Output the (X, Y) coordinate of the center of the cell containing the given text.  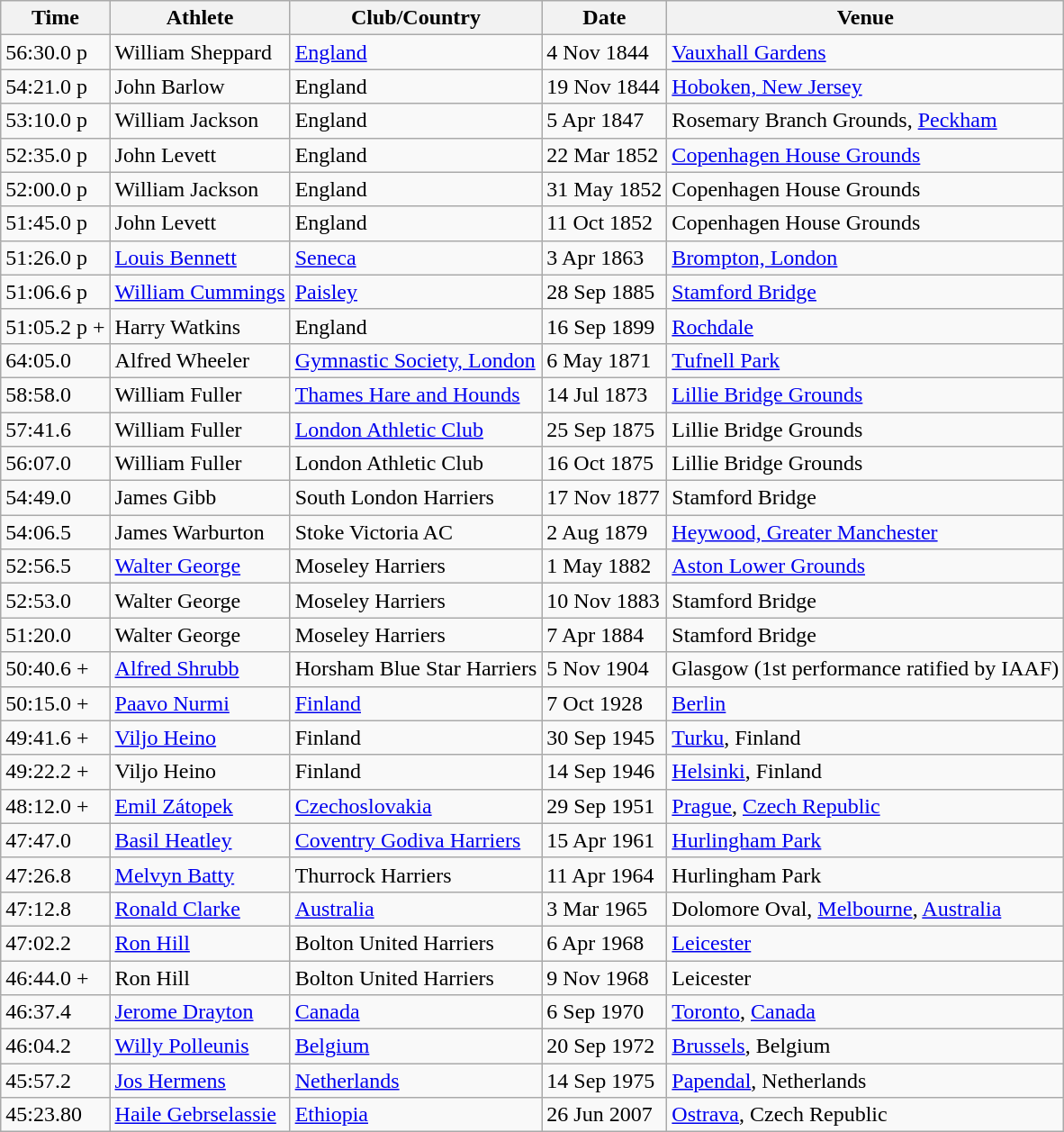
Venue (866, 18)
50:15.0 + (56, 703)
3 Mar 1965 (605, 909)
47:47.0 (56, 840)
50:40.6 + (56, 669)
46:04.2 (56, 1046)
Glasgow (1st performance ratified by IAAF) (866, 669)
52:35.0 p (56, 155)
Date (605, 18)
47:12.8 (56, 909)
Berlin (866, 703)
Time (56, 18)
64:05.0 (56, 360)
Tufnell Park (866, 360)
Brussels, Belgium (866, 1046)
Ostrava, Czech Republic (866, 1115)
5 Nov 1904 (605, 669)
47:26.8 (56, 874)
Jos Hermens (200, 1081)
54:21.0 p (56, 86)
56:07.0 (56, 464)
1 May 1882 (605, 566)
14 Sep 1946 (605, 772)
2 Aug 1879 (605, 532)
Ronald Clarke (200, 909)
51:05.2 p + (56, 326)
11 Oct 1852 (605, 223)
53:10.0 p (56, 121)
19 Nov 1844 (605, 86)
22 Mar 1852 (605, 155)
52:53.0 (56, 601)
Alfred Wheeler (200, 360)
9 Nov 1968 (605, 977)
Rochdale (866, 326)
15 Apr 1961 (605, 840)
51:45.0 p (56, 223)
Belgium (416, 1046)
Louis Bennett (200, 258)
South London Harriers (416, 498)
Melvyn Batty (200, 874)
31 May 1852 (605, 189)
47:02.2 (56, 943)
Haile Gebrselassie (200, 1115)
Dolomore Oval, Melbourne, Australia (866, 909)
Brompton, London (866, 258)
14 Jul 1873 (605, 394)
Willy Polleunis (200, 1046)
52:00.0 p (56, 189)
James Gibb (200, 498)
16 Sep 1899 (605, 326)
Toronto, Canada (866, 1012)
Seneca (416, 258)
Stoke Victoria AC (416, 532)
Netherlands (416, 1081)
52:56.5 (56, 566)
Coventry Godiva Harriers (416, 840)
6 Sep 1970 (605, 1012)
26 Jun 2007 (605, 1115)
30 Sep 1945 (605, 738)
46:37.4 (56, 1012)
Rosemary Branch Grounds, Peckham (866, 121)
Vauxhall Gardens (866, 52)
Australia (416, 909)
29 Sep 1951 (605, 806)
Alfred Shrubb (200, 669)
Club/Country (416, 18)
45:23.80 (56, 1115)
Ethiopia (416, 1115)
Emil Zátopek (200, 806)
Horsham Blue Star Harriers (416, 669)
Harry Watkins (200, 326)
14 Sep 1975 (605, 1081)
51:06.6 p (56, 292)
49:41.6 + (56, 738)
5 Apr 1847 (605, 121)
28 Sep 1885 (605, 292)
7 Apr 1884 (605, 635)
56:30.0 p (56, 52)
Canada (416, 1012)
48:12.0 + (56, 806)
4 Nov 1844 (605, 52)
45:57.2 (56, 1081)
Basil Heatley (200, 840)
Helsinki, Finland (866, 772)
7 Oct 1928 (605, 703)
17 Nov 1877 (605, 498)
57:41.6 (56, 430)
20 Sep 1972 (605, 1046)
16 Oct 1875 (605, 464)
51:26.0 p (56, 258)
Hoboken, New Jersey (866, 86)
10 Nov 1883 (605, 601)
Heywood, Greater Manchester (866, 532)
58:58.0 (56, 394)
Czechoslovakia (416, 806)
John Barlow (200, 86)
William Cummings (200, 292)
6 May 1871 (605, 360)
46:44.0 + (56, 977)
Paisley (416, 292)
54:49.0 (56, 498)
Turku, Finland (866, 738)
Gymnastic Society, London (416, 360)
11 Apr 1964 (605, 874)
Prague, Czech Republic (866, 806)
Thurrock Harriers (416, 874)
Papendal, Netherlands (866, 1081)
51:20.0 (56, 635)
Athlete (200, 18)
Paavo Nurmi (200, 703)
Jerome Drayton (200, 1012)
William Sheppard (200, 52)
49:22.2 + (56, 772)
Thames Hare and Hounds (416, 394)
James Warburton (200, 532)
Aston Lower Grounds (866, 566)
25 Sep 1875 (605, 430)
6 Apr 1968 (605, 943)
3 Apr 1863 (605, 258)
54:06.5 (56, 532)
